Scan for the cell matching the given text and deliver its [x, y] coordinate at center. 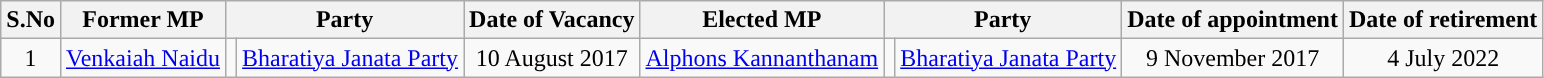
Venkaiah Naidu [142, 58]
S.No [31, 20]
Date of appointment [1233, 20]
9 November 2017 [1233, 58]
10 August 2017 [552, 58]
Former MP [142, 20]
Alphons Kannanthanam [762, 58]
Date of Vacancy [552, 20]
1 [31, 58]
4 July 2022 [1442, 58]
Date of retirement [1442, 20]
Elected MP [762, 20]
